Extract the (X, Y) coordinate from the center of the cell holding the provided text.  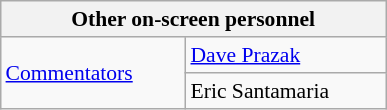
Eric Santamaria (285, 91)
Commentators (94, 72)
Other on-screen personnel (194, 19)
Dave Prazak (285, 55)
